Determine the [X, Y] coordinate at the center of the cell enclosing the given text.  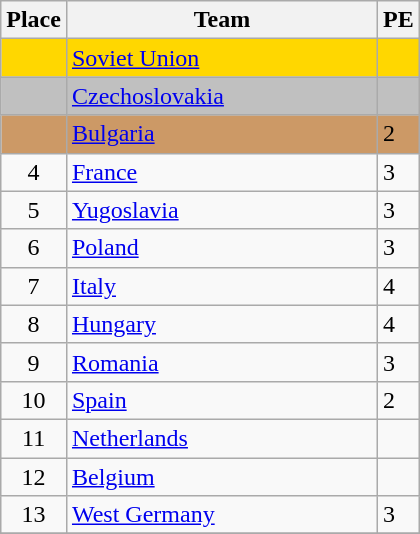
PE [399, 20]
8 [34, 324]
Place [34, 20]
10 [34, 400]
Belgium [222, 477]
Poland [222, 248]
6 [34, 248]
5 [34, 210]
France [222, 172]
Netherlands [222, 438]
13 [34, 515]
Czechoslovakia [222, 96]
Romania [222, 362]
12 [34, 477]
Spain [222, 400]
Bulgaria [222, 134]
Italy [222, 286]
Yugoslavia [222, 210]
Team [222, 20]
West Germany [222, 515]
Soviet Union [222, 58]
11 [34, 438]
9 [34, 362]
Hungary [222, 324]
7 [34, 286]
